Locate the cell with the specified text and output its [x, y] center coordinate. 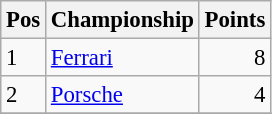
2 [24, 95]
Championship [123, 20]
Porsche [123, 95]
4 [234, 95]
Ferrari [123, 58]
8 [234, 58]
1 [24, 58]
Pos [24, 20]
Points [234, 20]
